Determine the [x, y] coordinate at the center of the cell enclosing the given text.  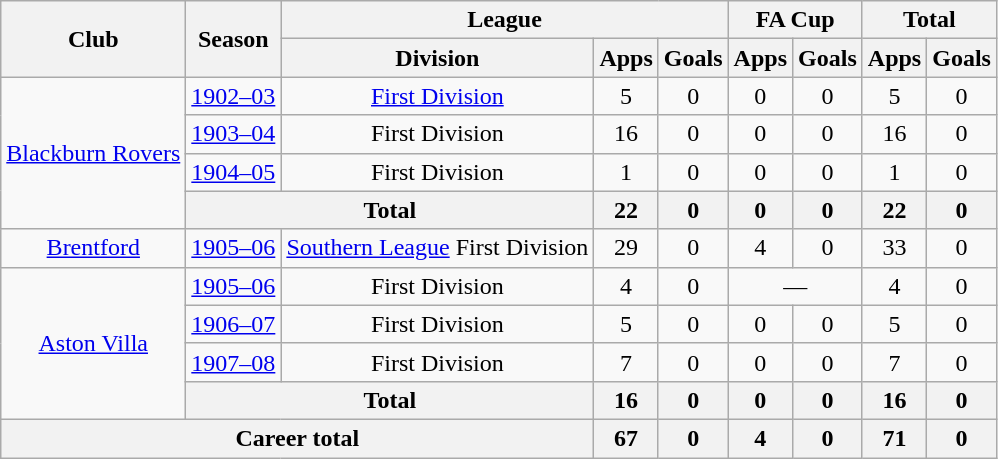
1907–08 [234, 362]
1902–03 [234, 96]
1906–07 [234, 324]
1903–04 [234, 134]
Career total [298, 438]
Southern League First Division [438, 248]
29 [626, 248]
Blackburn Rovers [94, 153]
67 [626, 438]
Season [234, 39]
Brentford [94, 248]
1904–05 [234, 172]
33 [894, 248]
League [504, 20]
FA Cup [795, 20]
71 [894, 438]
Aston Villa [94, 343]
Division [438, 58]
— [795, 286]
Club [94, 39]
